Detect which cell encompasses the target text, then output its [x, y] center coordinate. 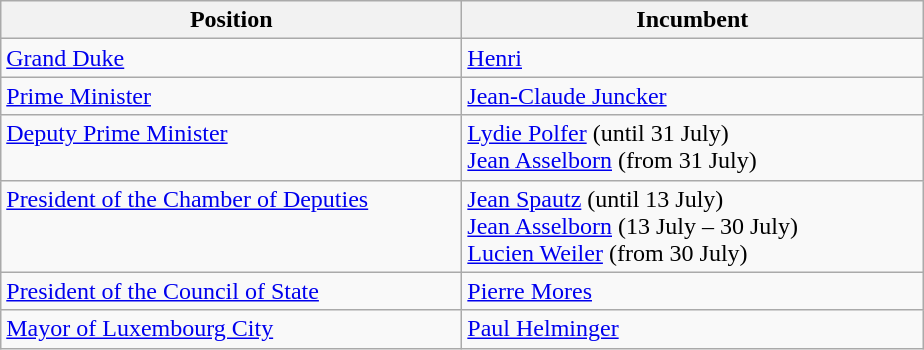
Grand Duke [232, 58]
Jean-Claude Juncker [692, 96]
Paul Helminger [692, 329]
Mayor of Luxembourg City [232, 329]
Position [232, 20]
Jean Spautz (until 13 July) Jean Asselborn (13 July – 30 July) Lucien Weiler (from 30 July) [692, 226]
Lydie Polfer (until 31 July) Jean Asselborn (from 31 July) [692, 148]
Henri [692, 58]
President of the Council of State [232, 291]
Prime Minister [232, 96]
Deputy Prime Minister [232, 148]
President of the Chamber of Deputies [232, 226]
Incumbent [692, 20]
Pierre Mores [692, 291]
